From the cell containing the given text, extract its center point as [X, Y] coordinate. 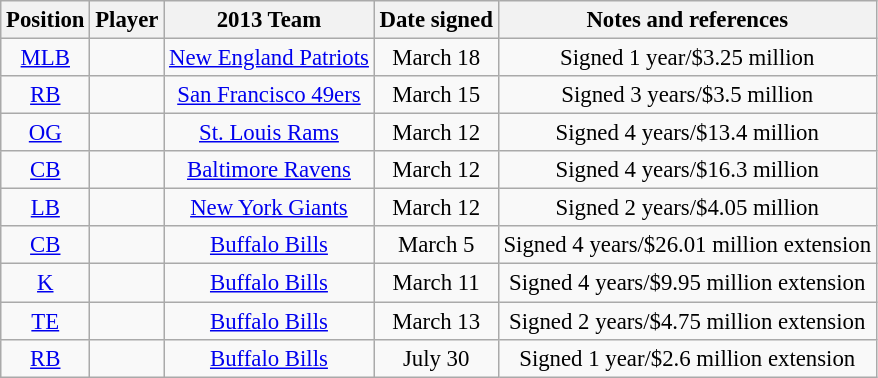
New York Giants [270, 208]
LB [46, 208]
New England Patriots [270, 58]
Notes and references [687, 20]
San Francisco 49ers [270, 95]
March 11 [436, 283]
Signed 3 years/$3.5 million [687, 95]
Signed 4 years/$13.4 million [687, 133]
March 18 [436, 58]
Signed 2 years/$4.05 million [687, 208]
K [46, 283]
OG [46, 133]
March 13 [436, 321]
March 15 [436, 95]
Position [46, 20]
July 30 [436, 358]
Signed 1 year/$2.6 million extension [687, 358]
Player [127, 20]
Signed 1 year/$3.25 million [687, 58]
Signed 2 years/$4.75 million extension [687, 321]
Baltimore Ravens [270, 170]
Signed 4 years/$9.95 million extension [687, 283]
March 5 [436, 245]
2013 Team [270, 20]
St. Louis Rams [270, 133]
Signed 4 years/$16.3 million [687, 170]
MLB [46, 58]
Signed 4 years/$26.01 million extension [687, 245]
Date signed [436, 20]
TE [46, 321]
